Return the (x, y) coordinate for the center point of the cell that contains the specified text.  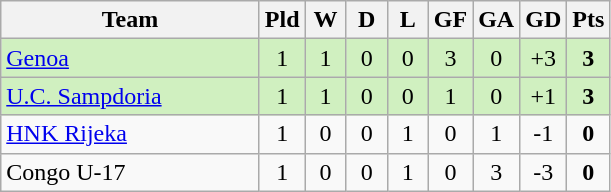
Congo U-17 (130, 172)
GD (544, 20)
GA (496, 20)
GF (450, 20)
Pts (588, 20)
L (408, 20)
U.C. Sampdoria (130, 96)
-1 (544, 134)
+1 (544, 96)
Pld (282, 20)
W (326, 20)
-3 (544, 172)
Genoa (130, 58)
+3 (544, 58)
D (366, 20)
Team (130, 20)
HNK Rijeka (130, 134)
